Capture the cell that displays the provided text and extract its [x, y] central coordinate. 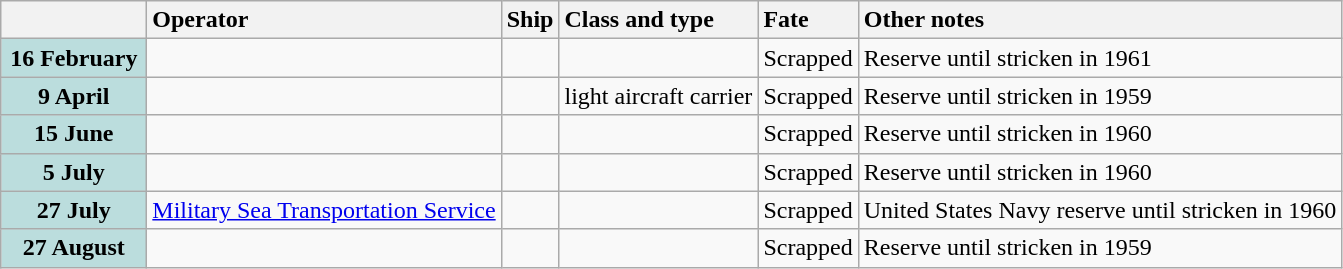
Class and type [658, 20]
9 April [74, 96]
5 July [74, 172]
Other notes [1100, 20]
27 July [74, 210]
Fate [808, 20]
United States Navy reserve until stricken in 1960 [1100, 210]
Ship [530, 20]
15 June [74, 134]
light aircraft carrier [658, 96]
Military Sea Transportation Service [324, 210]
Reserve until stricken in 1961 [1100, 58]
27 August [74, 248]
Operator [324, 20]
16 February [74, 58]
